Scan for the cell matching the given text and deliver its [x, y] coordinate at center. 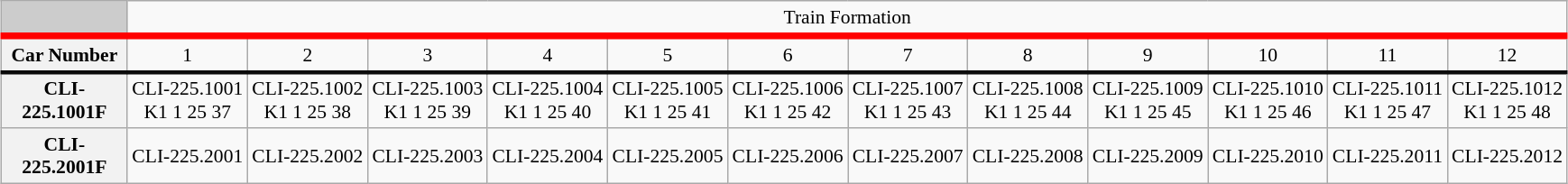
CLI-225.2011 [1388, 157]
CLI-225.1005K1 1 25 41 [668, 101]
9 [1148, 54]
CLI-225.2008 [1028, 157]
11 [1388, 54]
10 [1268, 54]
CLI-225.1011K1 1 25 47 [1388, 101]
CLI-225.2012 [1507, 157]
7 [908, 54]
CLI-225.1002K1 1 25 38 [307, 101]
Car Number [65, 54]
4 [547, 54]
CLI-225.1010K1 1 25 46 [1268, 101]
CLI-225.2001 [188, 157]
2 [307, 54]
8 [1028, 54]
1 [188, 54]
CLI-225.1001F [65, 101]
5 [668, 54]
CLI-225.2010 [1268, 157]
CLI-225.2005 [668, 157]
CLI-225.1009K1 1 25 45 [1148, 101]
CLI-225.1001K1 1 25 37 [188, 101]
CLI-225.2002 [307, 157]
CLI-225.2006 [789, 157]
CLI-225.2007 [908, 157]
CLI-225.1007K1 1 25 43 [908, 101]
6 [789, 54]
3 [428, 54]
CLI-225.1003K1 1 25 39 [428, 101]
Train Formation [847, 18]
CLI-225.1004K1 1 25 40 [547, 101]
CLI-225.2001F [65, 157]
CLI-225.1006K1 1 25 42 [789, 101]
CLI-225.2004 [547, 157]
12 [1507, 54]
CLI-225.1008K1 1 25 44 [1028, 101]
CLI-225.2009 [1148, 157]
CLI-225.1012K1 1 25 48 [1507, 101]
CLI-225.2003 [428, 157]
